Locate the cell with the specified text and output its [x, y] center coordinate. 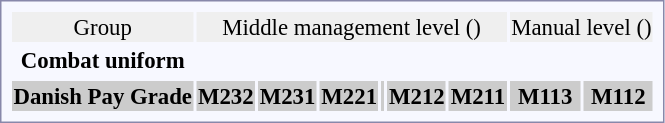
M221 [350, 96]
M231 [288, 96]
M113 [546, 96]
M112 [619, 96]
Group [102, 27]
Combat uniform [102, 60]
Manual level () [582, 27]
Middle management level () [351, 27]
M212 [418, 96]
M232 [226, 96]
M211 [478, 96]
Danish Pay Grade [102, 96]
